Capture the cell that displays the provided text and extract its [x, y] central coordinate. 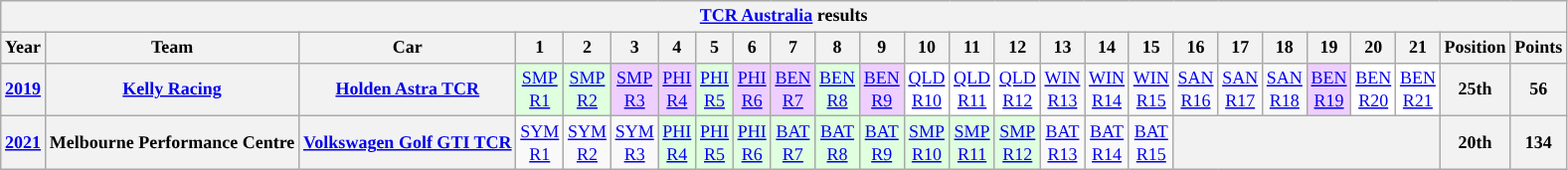
1 [540, 48]
Year [24, 48]
25th [1476, 89]
20th [1476, 143]
10 [927, 48]
16 [1195, 48]
15 [1151, 48]
BATR8 [837, 143]
2021 [24, 143]
Holden Astra TCR [408, 89]
Melbourne Performance Centre [171, 143]
2019 [24, 89]
4 [677, 48]
BATR9 [881, 143]
18 [1285, 48]
6 [752, 48]
Points [1539, 48]
SYMR3 [634, 143]
Car [408, 48]
Position [1476, 48]
SMPR2 [588, 89]
SMPR3 [634, 89]
QLDR10 [927, 89]
BENR20 [1374, 89]
7 [793, 48]
3 [634, 48]
BENR21 [1418, 89]
BENR9 [881, 89]
SMPR10 [927, 143]
TCR Australia results [784, 16]
11 [972, 48]
BATR14 [1108, 143]
21 [1418, 48]
SYMR2 [588, 143]
BATR7 [793, 143]
8 [837, 48]
SANR16 [1195, 89]
14 [1108, 48]
SYMR1 [540, 143]
QLDR12 [1017, 89]
SANR18 [1285, 89]
5 [715, 48]
BENR19 [1328, 89]
Kelly Racing [171, 89]
17 [1241, 48]
13 [1062, 48]
BATR15 [1151, 143]
Team [171, 48]
SMPR11 [972, 143]
BENR8 [837, 89]
WINR15 [1151, 89]
19 [1328, 48]
QLDR11 [972, 89]
9 [881, 48]
12 [1017, 48]
SANR17 [1241, 89]
Volkswagen Golf GTI TCR [408, 143]
SMPR1 [540, 89]
WINR14 [1108, 89]
WINR13 [1062, 89]
2 [588, 48]
56 [1539, 89]
SMPR12 [1017, 143]
BATR13 [1062, 143]
134 [1539, 143]
BENR7 [793, 89]
20 [1374, 48]
